Provide the [X, Y] coordinate of the cell's center where the given text is located.  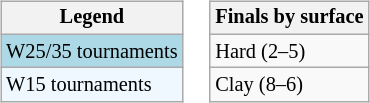
W25/35 tournaments [92, 51]
Clay (8–6) [289, 85]
Hard (2–5) [289, 51]
Legend [92, 18]
W15 tournaments [92, 85]
Finals by surface [289, 18]
